Detect which cell encompasses the target text, then output its (X, Y) center coordinate. 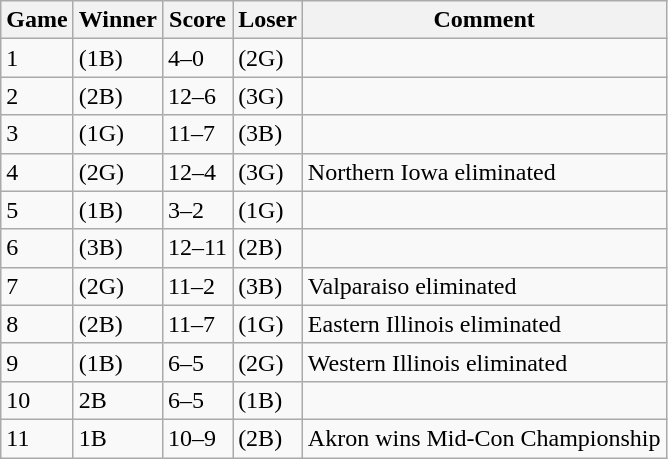
4 (37, 172)
11–2 (197, 286)
Game (37, 20)
12–4 (197, 172)
2B (118, 400)
3 (37, 134)
12–6 (197, 96)
Northern Iowa eliminated (484, 172)
8 (37, 324)
5 (37, 210)
1B (118, 438)
Score (197, 20)
Eastern Illinois eliminated (484, 324)
Comment (484, 20)
6 (37, 248)
Akron wins Mid-Con Championship (484, 438)
10 (37, 400)
11 (37, 438)
7 (37, 286)
1 (37, 58)
2 (37, 96)
3–2 (197, 210)
4–0 (197, 58)
Loser (268, 20)
Valparaiso eliminated (484, 286)
12–11 (197, 248)
Western Illinois eliminated (484, 362)
Winner (118, 20)
9 (37, 362)
10–9 (197, 438)
